Determine the (X, Y) coordinate at the center of the cell enclosing the given text.  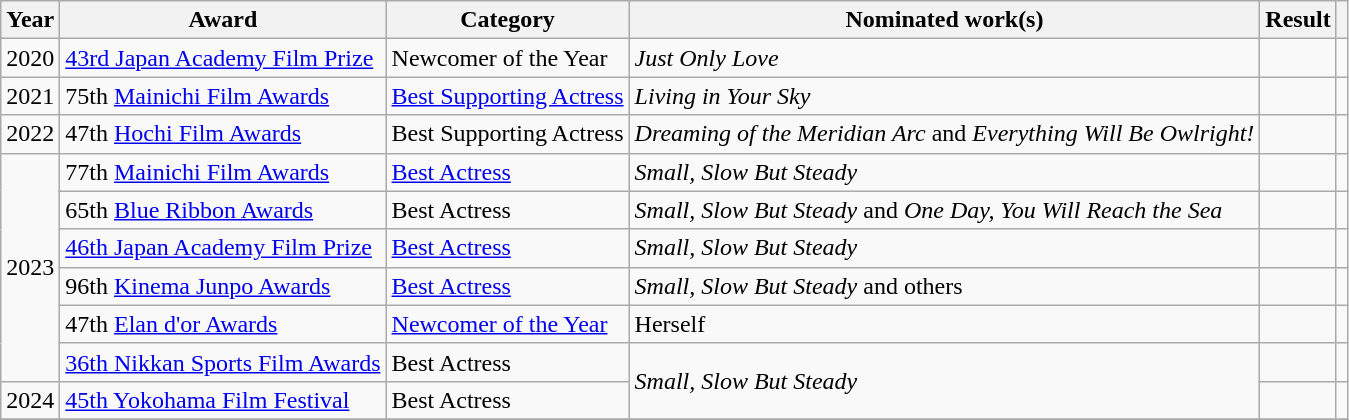
Nominated work(s) (944, 20)
Herself (944, 324)
96th Kinema Junpo Awards (223, 286)
2024 (30, 400)
2023 (30, 267)
2022 (30, 134)
36th Nikkan Sports Film Awards (223, 362)
Dreaming of the Meridian Arc and Everything Will Be Owlright! (944, 134)
Small, Slow But Steady and One Day, You Will Reach the Sea (944, 210)
2020 (30, 58)
47th Hochi Film Awards (223, 134)
Result (1298, 20)
Just Only Love (944, 58)
Living in Your Sky (944, 96)
2021 (30, 96)
77th Mainichi Film Awards (223, 172)
Year (30, 20)
43rd Japan Academy Film Prize (223, 58)
45th Yokohama Film Festival (223, 400)
47th Elan d'or Awards (223, 324)
75th Mainichi Film Awards (223, 96)
Category (508, 20)
46th Japan Academy Film Prize (223, 248)
65th Blue Ribbon Awards (223, 210)
Award (223, 20)
Small, Slow But Steady and others (944, 286)
